For the text-containing cell, return its midpoint in [X, Y] coordinate format. 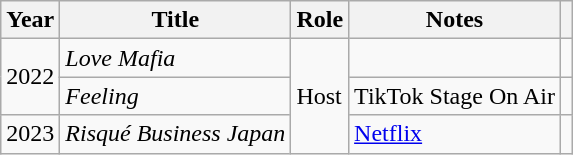
Role [320, 20]
Title [176, 20]
2022 [30, 77]
Host [320, 96]
Love Mafia [176, 58]
Netflix [455, 134]
Year [30, 20]
Risqué Business Japan [176, 134]
2023 [30, 134]
Feeling [176, 96]
Notes [455, 20]
TikTok Stage On Air [455, 96]
